Locate the cell with the specified text and output its (x, y) center coordinate. 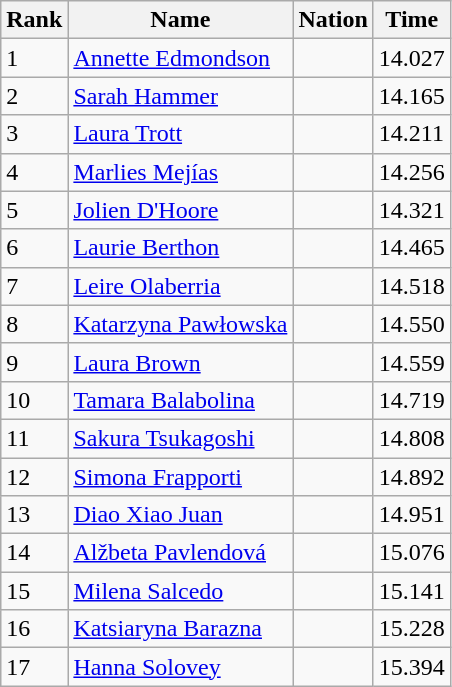
Nation (333, 20)
Alžbeta Pavlendová (180, 553)
Laurie Berthon (180, 248)
15.141 (412, 591)
Name (180, 20)
Laura Trott (180, 134)
8 (34, 324)
14.256 (412, 172)
14.951 (412, 515)
Sarah Hammer (180, 96)
14.892 (412, 477)
14.321 (412, 210)
Jolien D'Hoore (180, 210)
14 (34, 553)
2 (34, 96)
5 (34, 210)
Marlies Mejías (180, 172)
Hanna Solovey (180, 667)
14.165 (412, 96)
Annette Edmondson (180, 58)
9 (34, 362)
Laura Brown (180, 362)
14.550 (412, 324)
15.076 (412, 553)
14.027 (412, 58)
Katsiaryna Barazna (180, 629)
17 (34, 667)
10 (34, 400)
6 (34, 248)
Leire Olaberria (180, 286)
Katarzyna Pawłowska (180, 324)
Rank (34, 20)
Diao Xiao Juan (180, 515)
12 (34, 477)
15.394 (412, 667)
16 (34, 629)
Simona Frapporti (180, 477)
14.465 (412, 248)
14.518 (412, 286)
7 (34, 286)
Time (412, 20)
14.808 (412, 438)
14.211 (412, 134)
Milena Salcedo (180, 591)
15.228 (412, 629)
3 (34, 134)
14.719 (412, 400)
1 (34, 58)
13 (34, 515)
15 (34, 591)
Tamara Balabolina (180, 400)
11 (34, 438)
14.559 (412, 362)
4 (34, 172)
Sakura Tsukagoshi (180, 438)
